Provide the [x, y] coordinate of the cell's center where the given text is located.  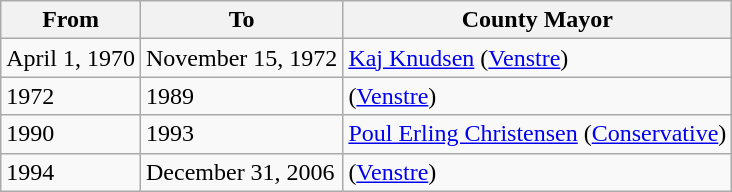
1989 [241, 96]
Poul Erling Christensen (Conservative) [538, 134]
1994 [71, 172]
Kaj Knudsen (Venstre) [538, 58]
1990 [71, 134]
To [241, 20]
April 1, 1970 [71, 58]
1993 [241, 134]
December 31, 2006 [241, 172]
November 15, 1972 [241, 58]
County Mayor [538, 20]
From [71, 20]
1972 [71, 96]
